Output the (X, Y) coordinate of the center of the cell containing the given text.  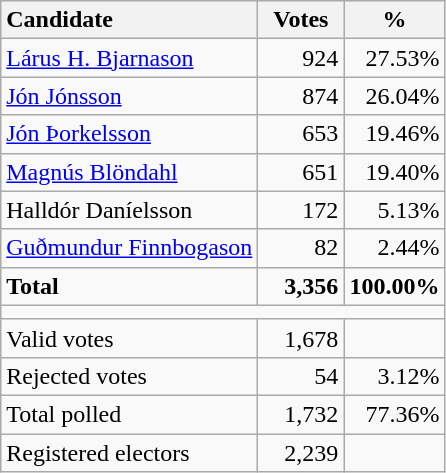
Total (130, 286)
874 (301, 96)
Guðmundur Finnbogason (130, 248)
Jón Þorkelsson (130, 134)
19.46% (394, 134)
1,732 (301, 414)
651 (301, 172)
Total polled (130, 414)
Votes (301, 20)
653 (301, 134)
3,356 (301, 286)
2.44% (394, 248)
77.36% (394, 414)
Valid votes (130, 338)
100.00% (394, 286)
924 (301, 58)
2,239 (301, 453)
5.13% (394, 210)
Jón Jónsson (130, 96)
Lárus H. Bjarnason (130, 58)
1,678 (301, 338)
82 (301, 248)
Registered electors (130, 453)
27.53% (394, 58)
Halldór Daníelsson (130, 210)
3.12% (394, 376)
Rejected votes (130, 376)
19.40% (394, 172)
26.04% (394, 96)
54 (301, 376)
Candidate (130, 20)
172 (301, 210)
% (394, 20)
Magnús Blöndahl (130, 172)
